Scan for the cell matching the given text and deliver its (X, Y) coordinate at center. 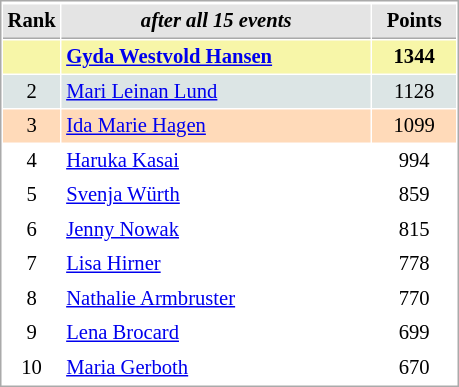
8 (32, 298)
1099 (414, 126)
Ida Marie Hagen (216, 126)
Rank (32, 21)
Maria Gerboth (216, 368)
2 (32, 92)
859 (414, 194)
4 (32, 160)
770 (414, 298)
Svenja Würth (216, 194)
Points (414, 21)
Haruka Kasai (216, 160)
699 (414, 332)
Lena Brocard (216, 332)
3 (32, 126)
Lisa Hirner (216, 264)
5 (32, 194)
Gyda Westvold Hansen (216, 56)
1128 (414, 92)
6 (32, 230)
670 (414, 368)
7 (32, 264)
Mari Leinan Lund (216, 92)
after all 15 events (216, 21)
9 (32, 332)
Jenny Nowak (216, 230)
Nathalie Armbruster (216, 298)
10 (32, 368)
815 (414, 230)
1344 (414, 56)
994 (414, 160)
778 (414, 264)
